Scan for the cell matching the given text and deliver its (X, Y) coordinate at center. 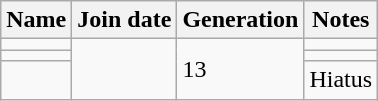
Generation (240, 20)
Name (36, 20)
Hiatus (341, 80)
13 (240, 69)
Notes (341, 20)
Join date (124, 20)
